Output the [X, Y] coordinate of the center of the cell containing the given text.  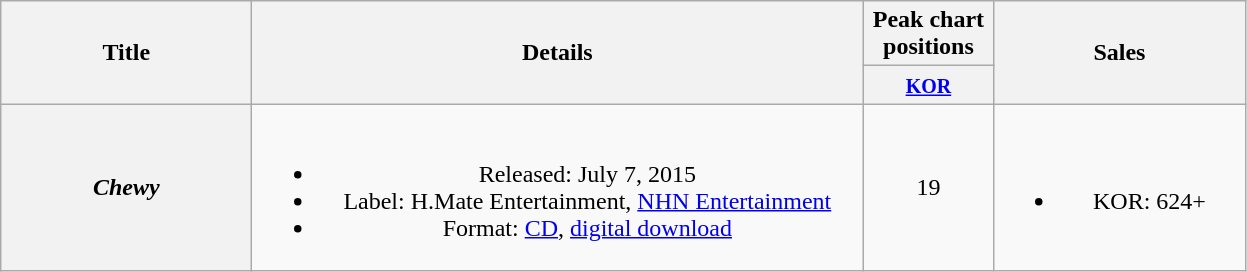
Peak chart positions [928, 34]
KOR: 624+ [1120, 188]
KOR [928, 85]
Chewy [126, 188]
Title [126, 52]
Sales [1120, 52]
19 [928, 188]
Released: July 7, 2015Label: H.Mate Entertainment, NHN EntertainmentFormat: CD, digital download [558, 188]
Details [558, 52]
